For the text-containing cell, return its midpoint in [x, y] coordinate format. 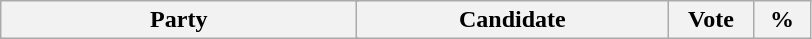
Party [179, 20]
% [782, 20]
Candidate [512, 20]
Vote [711, 20]
